Capture the cell that displays the provided text and extract its (X, Y) central coordinate. 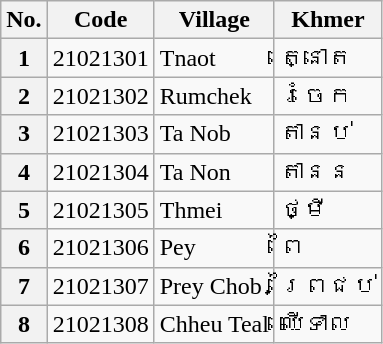
តានន (328, 172)
Tnaot (214, 58)
តានប់ (328, 134)
ថ្មី (328, 210)
5 (24, 210)
Chheu Teal (214, 324)
Village (214, 20)
4 (24, 172)
21021301 (100, 58)
1 (24, 58)
Code (100, 20)
21021303 (100, 134)
ត្នោត (328, 58)
6 (24, 248)
រំចេក (328, 96)
ឈើទាល (328, 324)
21021304 (100, 172)
Rumchek (214, 96)
Pey (214, 248)
ព្រៃជប់ (328, 286)
2 (24, 96)
21021305 (100, 210)
21021307 (100, 286)
Thmei (214, 210)
21021306 (100, 248)
No. (24, 20)
21021302 (100, 96)
7 (24, 286)
Ta Non (214, 172)
Prey Chob (214, 286)
ពៃ (328, 248)
Ta Nob (214, 134)
21021308 (100, 324)
8 (24, 324)
Khmer (328, 20)
3 (24, 134)
